Capture the cell that displays the provided text and extract its [x, y] central coordinate. 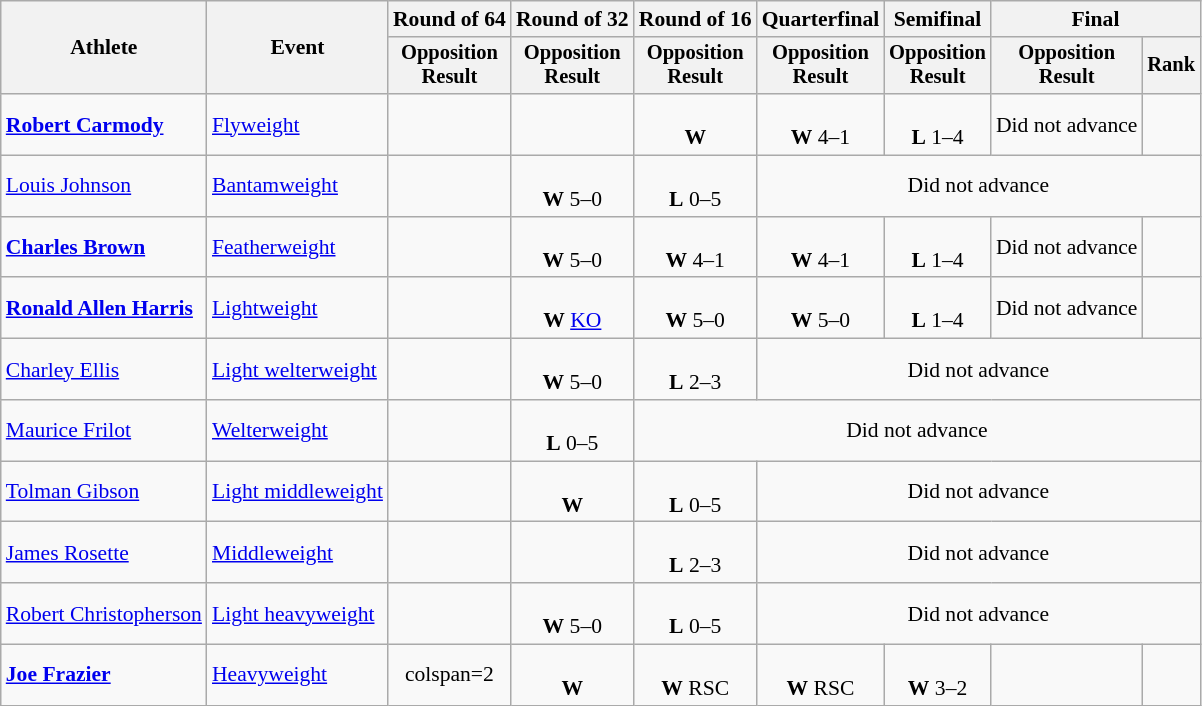
W 3–2 [938, 676]
Light welterweight [298, 370]
Robert Christopherson [104, 614]
Louis Johnson [104, 186]
W KO [572, 308]
Maurice Frilot [104, 430]
Bantamweight [298, 186]
Round of 32 [572, 19]
Light heavyweight [298, 614]
Heavyweight [298, 676]
Event [298, 48]
Tolman Gibson [104, 492]
James Rosette [104, 552]
Charley Ellis [104, 370]
Featherweight [298, 248]
Flyweight [298, 124]
Round of 16 [696, 19]
Final [1096, 19]
Ronald Allen Harris [104, 308]
Semifinal [938, 19]
Quarterfinal [821, 19]
Middleweight [298, 552]
Light middleweight [298, 492]
colspan=2 [450, 676]
Lightweight [298, 308]
Charles Brown [104, 248]
Welterweight [298, 430]
Athlete [104, 48]
Rank [1171, 66]
Round of 64 [450, 19]
Robert Carmody [104, 124]
Joe Frazier [104, 676]
